Output the (X, Y) coordinate of the center of the cell containing the given text.  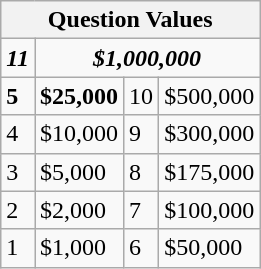
$1,000,000 (146, 58)
$175,000 (210, 172)
7 (142, 210)
4 (18, 134)
$1,000 (78, 248)
6 (142, 248)
3 (18, 172)
9 (142, 134)
$50,000 (210, 248)
$500,000 (210, 96)
11 (18, 58)
2 (18, 210)
$2,000 (78, 210)
$5,000 (78, 172)
5 (18, 96)
Question Values (130, 20)
$300,000 (210, 134)
8 (142, 172)
10 (142, 96)
1 (18, 248)
$100,000 (210, 210)
$25,000 (78, 96)
$10,000 (78, 134)
